Find where the given text appears and provide that cell's center as (X, Y) coordinate. 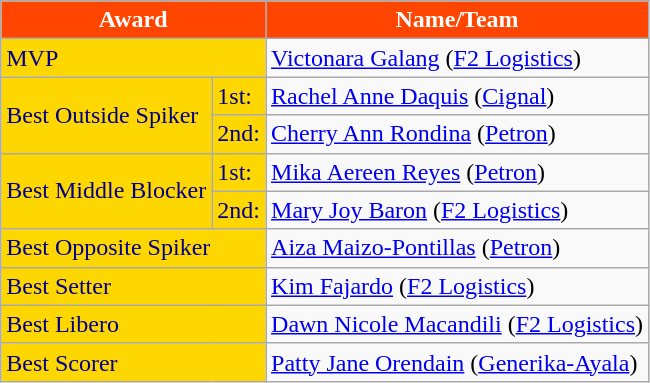
Best Libero (134, 324)
Cherry Ann Rondina (Petron) (458, 134)
Victonara Galang (F2 Logistics) (458, 58)
Dawn Nicole Macandili (F2 Logistics) (458, 324)
Aiza Maizo-Pontillas (Petron) (458, 248)
Best Setter (134, 286)
Kim Fajardo (F2 Logistics) (458, 286)
Name/Team (458, 20)
Best Middle Blocker (106, 191)
Mary Joy Baron (F2 Logistics) (458, 210)
Mika Aereen Reyes (Petron) (458, 172)
MVP (134, 58)
Rachel Anne Daquis (Cignal) (458, 96)
Best Outside Spiker (106, 115)
Best Scorer (134, 362)
Patty Jane Orendain (Generika-Ayala) (458, 362)
Award (134, 20)
Best Opposite Spiker (134, 248)
